Identify which cell holds the provided text, then report its [x, y] central coordinate. 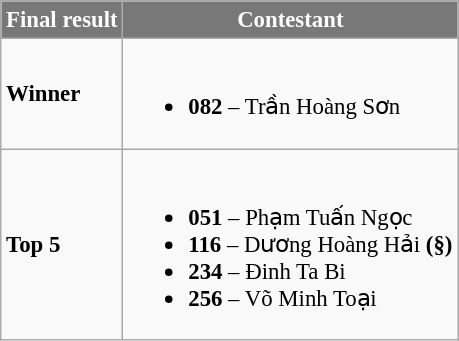
051 – Phạm Tuấn Ngọc116 – Dương Hoàng Hải (§)234 – Đinh Ta Bi256 – Võ Minh Toại [290, 244]
Winner [62, 94]
Contestant [290, 20]
082 – Trần Hoàng Sơn [290, 94]
Final result [62, 20]
Top 5 [62, 244]
